For the text-containing cell, return its midpoint in [X, Y] coordinate format. 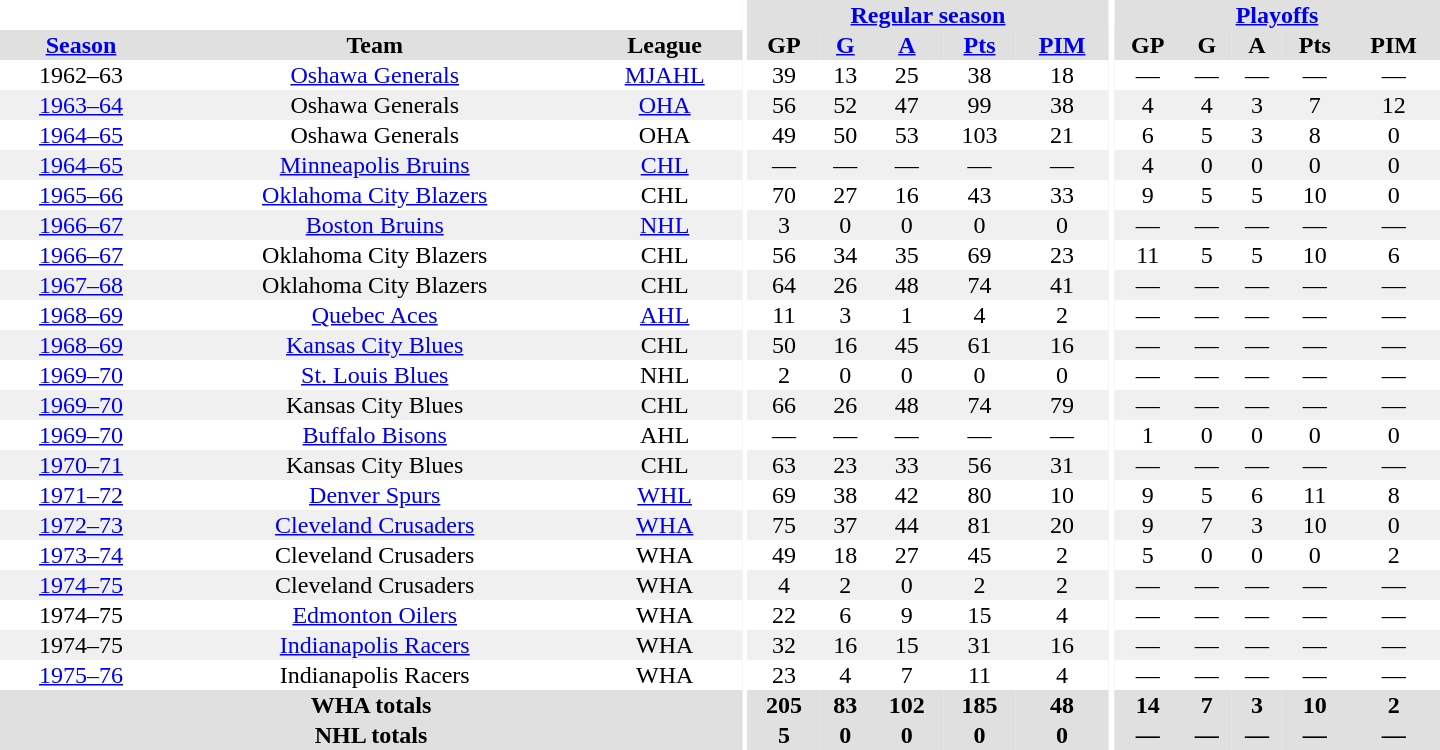
42 [908, 495]
22 [784, 615]
43 [980, 195]
St. Louis Blues [374, 375]
32 [784, 645]
MJAHL [664, 75]
102 [908, 705]
1972–73 [81, 525]
80 [980, 495]
13 [845, 75]
Regular season [928, 15]
66 [784, 405]
75 [784, 525]
Playoffs [1277, 15]
1970–71 [81, 465]
Denver Spurs [374, 495]
WHL [664, 495]
1963–64 [81, 105]
41 [1062, 285]
1975–76 [81, 675]
20 [1062, 525]
81 [980, 525]
79 [1062, 405]
14 [1148, 705]
185 [980, 705]
1967–68 [81, 285]
99 [980, 105]
44 [908, 525]
Team [374, 45]
35 [908, 255]
NHL totals [371, 735]
52 [845, 105]
1971–72 [81, 495]
WHA totals [371, 705]
61 [980, 345]
34 [845, 255]
70 [784, 195]
103 [980, 135]
83 [845, 705]
205 [784, 705]
47 [908, 105]
39 [784, 75]
1962–63 [81, 75]
12 [1394, 105]
21 [1062, 135]
1965–66 [81, 195]
Buffalo Bisons [374, 435]
1973–74 [81, 555]
Boston Bruins [374, 225]
Quebec Aces [374, 315]
64 [784, 285]
37 [845, 525]
63 [784, 465]
League [664, 45]
Edmonton Oilers [374, 615]
25 [908, 75]
Minneapolis Bruins [374, 165]
Season [81, 45]
53 [908, 135]
